From the cell containing the given text, extract its center point as [x, y] coordinate. 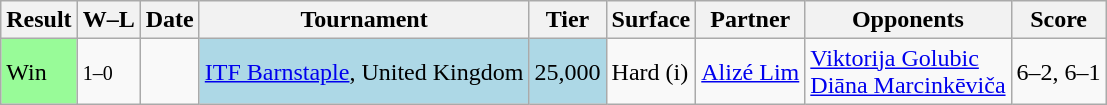
6–2, 6–1 [1058, 72]
1–0 [108, 72]
W–L [108, 20]
25,000 [568, 72]
Tournament [364, 20]
Result [39, 20]
Viktorija Golubic Diāna Marcinkēviča [908, 72]
Score [1058, 20]
Date [170, 20]
Hard (i) [651, 72]
ITF Barnstaple, United Kingdom [364, 72]
Surface [651, 20]
Opponents [908, 20]
Partner [750, 20]
Alizé Lim [750, 72]
Tier [568, 20]
Win [39, 72]
